Capture the cell that displays the provided text and extract its [X, Y] central coordinate. 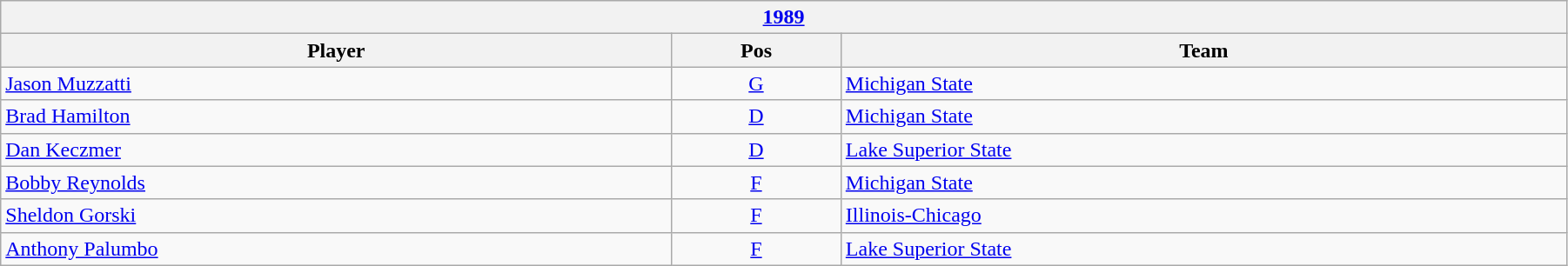
Team [1203, 50]
Illinois-Chicago [1203, 216]
Brad Hamilton [336, 116]
1989 [784, 17]
Pos [757, 50]
Sheldon Gorski [336, 216]
Bobby Reynolds [336, 183]
Anthony Palumbo [336, 249]
Jason Muzzatti [336, 83]
Player [336, 50]
G [757, 83]
Dan Keczmer [336, 150]
